Determine the [X, Y] coordinate at the center of the cell enclosing the given text.  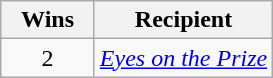
Eyes on the Prize [183, 58]
Recipient [183, 20]
2 [48, 58]
Wins [48, 20]
